Capture the cell that displays the provided text and extract its [X, Y] central coordinate. 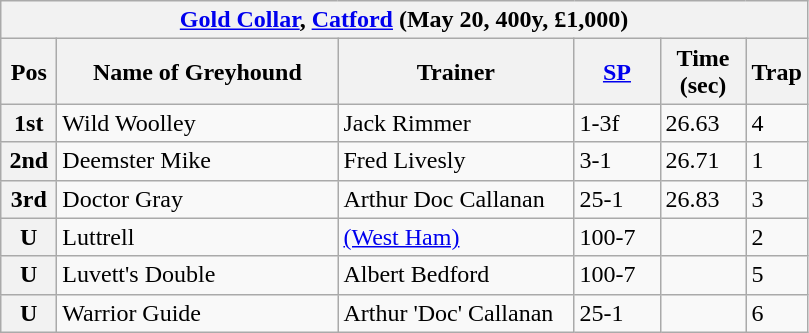
Fred Livesly [456, 161]
Pos [29, 72]
1 [776, 161]
4 [776, 123]
Name of Greyhound [198, 72]
Jack Rimmer [456, 123]
Wild Woolley [198, 123]
3 [776, 199]
Arthur 'Doc' Callanan [456, 313]
5 [776, 275]
26.63 [703, 123]
Arthur Doc Callanan [456, 199]
26.71 [703, 161]
3rd [29, 199]
Albert Bedford [456, 275]
(West Ham) [456, 237]
Time (sec) [703, 72]
1st [29, 123]
6 [776, 313]
Doctor Gray [198, 199]
Trap [776, 72]
2 [776, 237]
Warrior Guide [198, 313]
Luttrell [198, 237]
26.83 [703, 199]
3-1 [617, 161]
2nd [29, 161]
1-3f [617, 123]
Trainer [456, 72]
SP [617, 72]
Gold Collar, Catford (May 20, 400y, £1,000) [404, 20]
Deemster Mike [198, 161]
Luvett's Double [198, 275]
